Return the [X, Y] coordinate for the center point of the cell that contains the specified text.  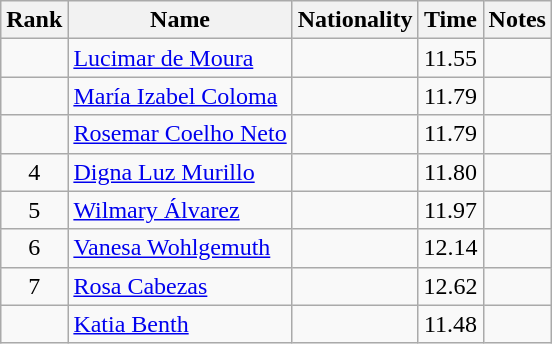
Notes [517, 20]
11.97 [450, 210]
Digna Luz Murillo [180, 172]
María Izabel Coloma [180, 96]
Rosemar Coelho Neto [180, 134]
11.48 [450, 324]
12.62 [450, 286]
Rank [34, 20]
Lucimar de Moura [180, 58]
Vanesa Wohlgemuth [180, 248]
7 [34, 286]
Nationality [355, 20]
5 [34, 210]
Katia Benth [180, 324]
Rosa Cabezas [180, 286]
Name [180, 20]
6 [34, 248]
Wilmary Álvarez [180, 210]
Time [450, 20]
11.80 [450, 172]
4 [34, 172]
11.55 [450, 58]
12.14 [450, 248]
